Return the (x, y) coordinate for the center point of the cell that contains the specified text.  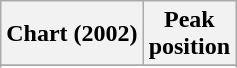
Peakposition (189, 34)
Chart (2002) (72, 34)
